Provide the [X, Y] coordinate of the cell's center where the given text is located.  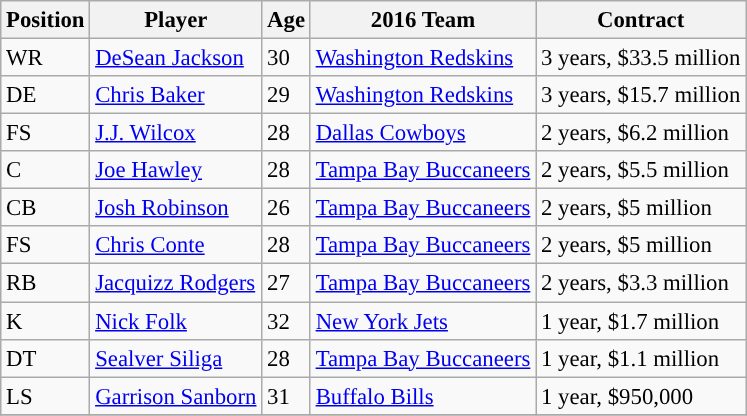
C [46, 170]
1 year, $950,000 [641, 396]
DT [46, 358]
Sealver Siliga [176, 358]
Age [286, 20]
Position [46, 20]
LS [46, 396]
1 year, $1.7 million [641, 321]
Garrison Sanborn [176, 396]
2 years, $3.3 million [641, 283]
New York Jets [422, 321]
2016 Team [422, 20]
2 years, $5.5 million [641, 170]
3 years, $33.5 million [641, 58]
RB [46, 283]
CB [46, 208]
31 [286, 396]
DeSean Jackson [176, 58]
Player [176, 20]
Dallas Cowboys [422, 133]
Jacquizz Rodgers [176, 283]
3 years, $15.7 million [641, 95]
32 [286, 321]
27 [286, 283]
2 years, $6.2 million [641, 133]
Chris Conte [176, 245]
Buffalo Bills [422, 396]
29 [286, 95]
1 year, $1.1 million [641, 358]
30 [286, 58]
DE [46, 95]
WR [46, 58]
Chris Baker [176, 95]
K [46, 321]
J.J. Wilcox [176, 133]
Josh Robinson [176, 208]
Contract [641, 20]
Joe Hawley [176, 170]
26 [286, 208]
Nick Folk [176, 321]
